Scan for the cell matching the given text and deliver its (x, y) coordinate at center. 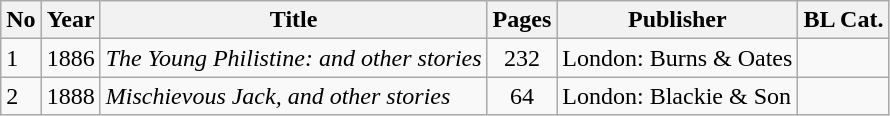
1886 (70, 58)
1 (21, 58)
Year (70, 20)
232 (522, 58)
Mischievous Jack, and other stories (294, 96)
BL Cat. (844, 20)
Pages (522, 20)
2 (21, 96)
Title (294, 20)
London: Blackie & Son (678, 96)
London: Burns & Oates (678, 58)
1888 (70, 96)
64 (522, 96)
Publisher (678, 20)
No (21, 20)
The Young Philistine: and other stories (294, 58)
